Scan for the cell matching the given text and deliver its (X, Y) coordinate at center. 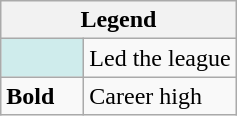
Legend (118, 20)
Career high (160, 96)
Bold (42, 96)
Led the league (160, 58)
